Provide the [X, Y] coordinate of the cell's center where the given text is located.  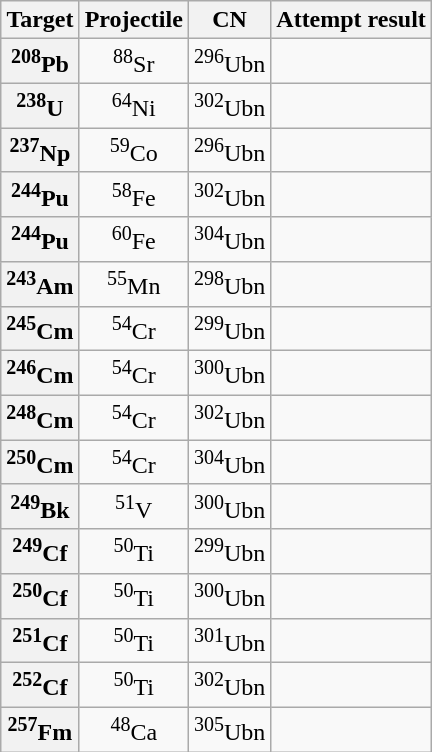
298Ubn [229, 284]
257Fm [40, 730]
237Np [40, 150]
249Bk [40, 506]
305Ubn [229, 730]
55Mn [134, 284]
252Cf [40, 686]
48Ca [134, 730]
238U [40, 106]
Attempt result [352, 20]
60Fe [134, 240]
250Cm [40, 462]
51V [134, 506]
64Ni [134, 106]
249Cf [40, 552]
CN [229, 20]
246Cm [40, 374]
250Cf [40, 596]
Target [40, 20]
58Fe [134, 194]
Projectile [134, 20]
243Am [40, 284]
245Cm [40, 328]
251Cf [40, 640]
208Pb [40, 62]
88Sr [134, 62]
59Co [134, 150]
248Cm [40, 418]
301Ubn [229, 640]
